For the text-containing cell, return its midpoint in [X, Y] coordinate format. 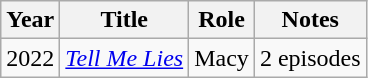
Role [222, 20]
Macy [222, 58]
2 episodes [310, 58]
2022 [30, 58]
Title [124, 20]
Tell Me Lies [124, 58]
Notes [310, 20]
Year [30, 20]
